For the text-containing cell, return its midpoint in [x, y] coordinate format. 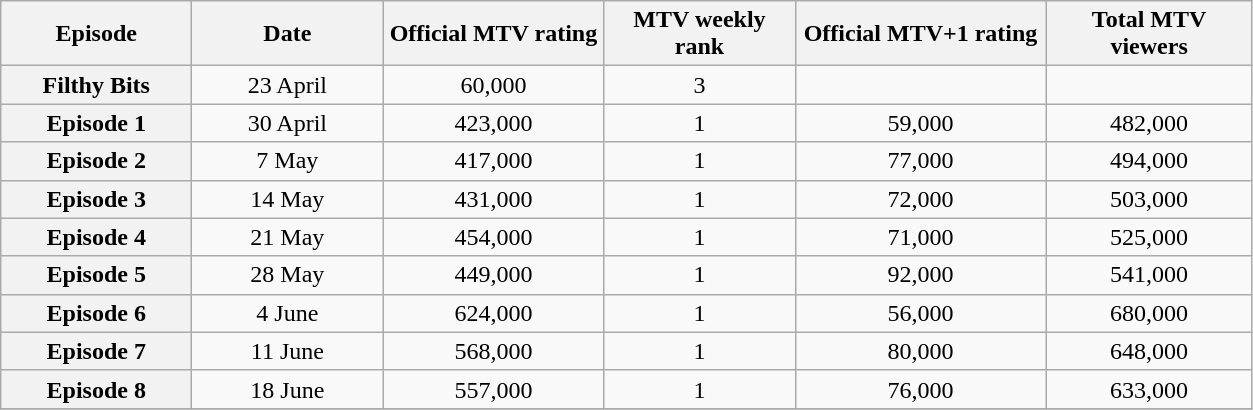
11 June [288, 351]
14 May [288, 199]
454,000 [494, 237]
30 April [288, 123]
Episode 8 [96, 389]
494,000 [1149, 161]
541,000 [1149, 275]
525,000 [1149, 237]
21 May [288, 237]
648,000 [1149, 351]
Filthy Bits [96, 85]
56,000 [920, 313]
449,000 [494, 275]
77,000 [920, 161]
Episode 2 [96, 161]
59,000 [920, 123]
23 April [288, 85]
423,000 [494, 123]
80,000 [920, 351]
431,000 [494, 199]
Episode 6 [96, 313]
Episode 4 [96, 237]
28 May [288, 275]
624,000 [494, 313]
557,000 [494, 389]
3 [700, 85]
Episode 7 [96, 351]
7 May [288, 161]
Official MTV rating [494, 34]
482,000 [1149, 123]
Official MTV+1 rating [920, 34]
Episode 5 [96, 275]
568,000 [494, 351]
60,000 [494, 85]
Date [288, 34]
72,000 [920, 199]
Total MTV viewers [1149, 34]
503,000 [1149, 199]
Episode [96, 34]
417,000 [494, 161]
MTV weekly rank [700, 34]
Episode 3 [96, 199]
4 June [288, 313]
71,000 [920, 237]
76,000 [920, 389]
633,000 [1149, 389]
92,000 [920, 275]
680,000 [1149, 313]
18 June [288, 389]
Episode 1 [96, 123]
